Capture the cell that displays the provided text and extract its [X, Y] central coordinate. 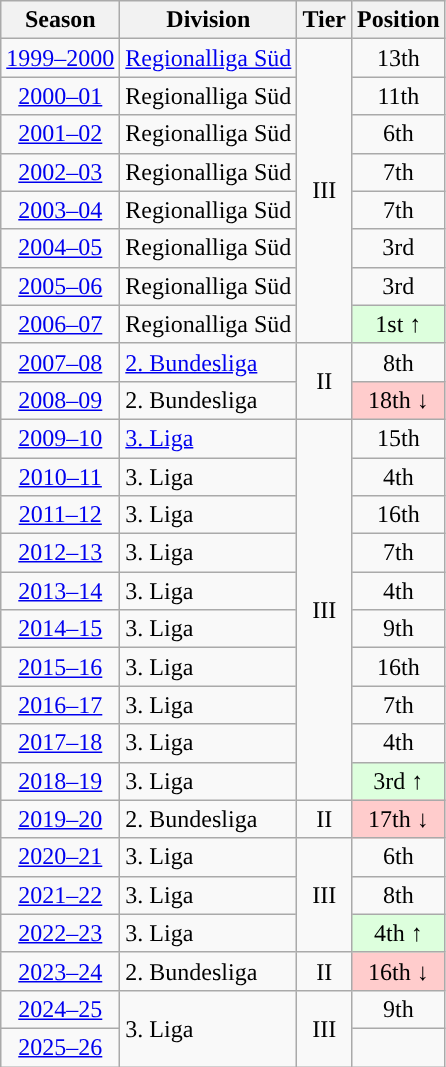
Division [208, 20]
2007–08 [60, 362]
2020–21 [60, 857]
2002–03 [60, 172]
Season [60, 20]
2003–04 [60, 210]
2000–01 [60, 96]
2006–07 [60, 324]
2009–10 [60, 438]
2025–26 [60, 1047]
4th ↑ [398, 933]
Position [398, 20]
2018–19 [60, 781]
2001–02 [60, 134]
1999–2000 [60, 58]
2021–22 [60, 895]
11th [398, 96]
2024–25 [60, 1009]
18th ↓ [398, 400]
15th [398, 438]
2012–13 [60, 553]
2019–20 [60, 819]
2017–18 [60, 743]
2016–17 [60, 705]
2010–11 [60, 477]
3rd ↑ [398, 781]
2004–05 [60, 248]
13th [398, 58]
17th ↓ [398, 819]
2022–23 [60, 933]
1st ↑ [398, 324]
2023–24 [60, 971]
2005–06 [60, 286]
2014–15 [60, 629]
2015–16 [60, 667]
2013–14 [60, 591]
Tier [324, 20]
2008–09 [60, 400]
16th ↓ [398, 971]
2011–12 [60, 515]
